Determine the [X, Y] coordinate at the center of the cell enclosing the given text.  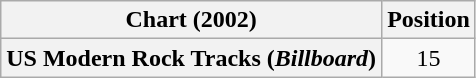
Position [429, 20]
15 [429, 58]
Chart (2002) [192, 20]
US Modern Rock Tracks (Billboard) [192, 58]
